Return the (x, y) coordinate for the center point of the cell that contains the specified text.  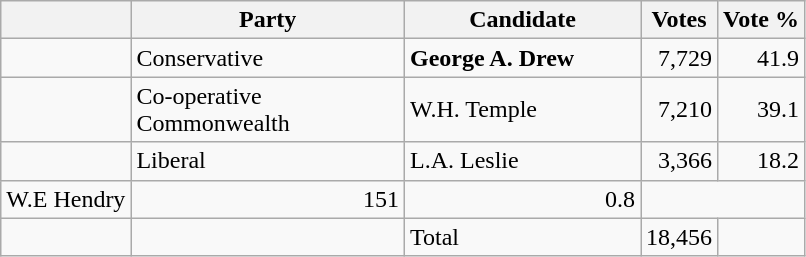
Co-operative Commonwealth (268, 110)
L.A. Leslie (522, 161)
Total (522, 237)
18.2 (762, 161)
Party (268, 20)
41.9 (762, 58)
0.8 (522, 199)
George A. Drew (522, 58)
Votes (680, 20)
151 (268, 199)
Candidate (522, 20)
3,366 (680, 161)
39.1 (762, 110)
W.H. Temple (522, 110)
7,729 (680, 58)
18,456 (680, 237)
Conservative (268, 58)
W.E Hendry (66, 199)
Vote % (762, 20)
7,210 (680, 110)
Liberal (268, 161)
